Determine the [X, Y] coordinate at the center of the cell enclosing the given text.  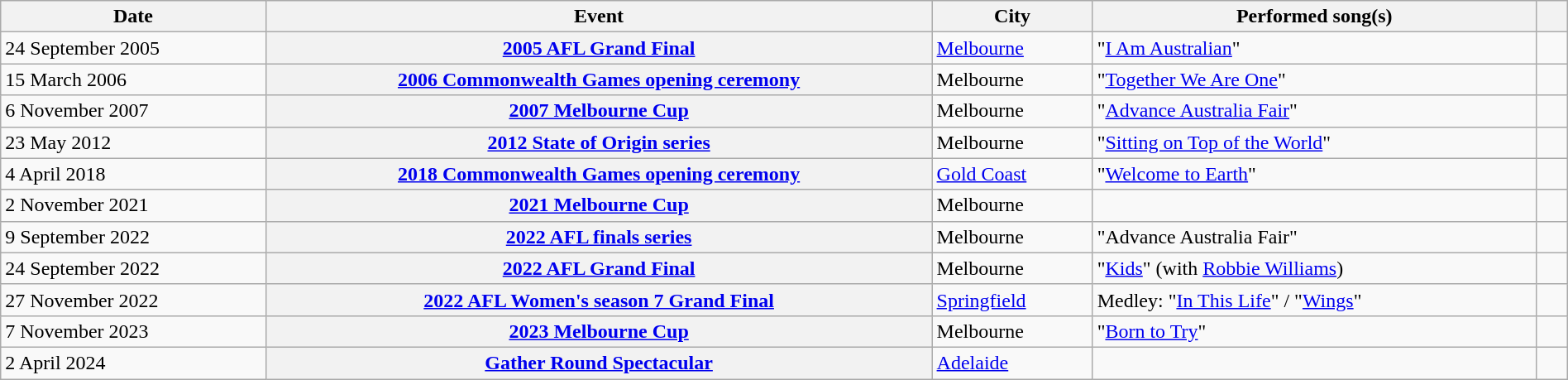
2006 Commonwealth Games opening ceremony [599, 79]
Medley: "In This Life" / "Wings" [1314, 300]
2022 AFL finals series [599, 237]
4 April 2018 [133, 174]
"Together We Are One" [1314, 79]
2 November 2021 [133, 205]
Event [599, 17]
Date [133, 17]
"Sitting on Top of the World" [1314, 142]
"Born to Try" [1314, 331]
City [1012, 17]
24 September 2005 [133, 48]
15 March 2006 [133, 79]
2022 AFL Grand Final [599, 268]
2007 Melbourne Cup [599, 111]
24 September 2022 [133, 268]
2022 AFL Women's season 7 Grand Final [599, 300]
"Kids" (with Robbie Williams) [1314, 268]
2012 State of Origin series [599, 142]
2021 Melbourne Cup [599, 205]
2 April 2024 [133, 363]
Adelaide [1012, 363]
2005 AFL Grand Final [599, 48]
2023 Melbourne Cup [599, 331]
2018 Commonwealth Games opening ceremony [599, 174]
6 November 2007 [133, 111]
9 September 2022 [133, 237]
"Welcome to Earth" [1314, 174]
"I Am Australian" [1314, 48]
7 November 2023 [133, 331]
Springfield [1012, 300]
Gold Coast [1012, 174]
Gather Round Spectacular [599, 363]
23 May 2012 [133, 142]
27 November 2022 [133, 300]
Performed song(s) [1314, 17]
